Detect which cell encompasses the target text, then output its [x, y] center coordinate. 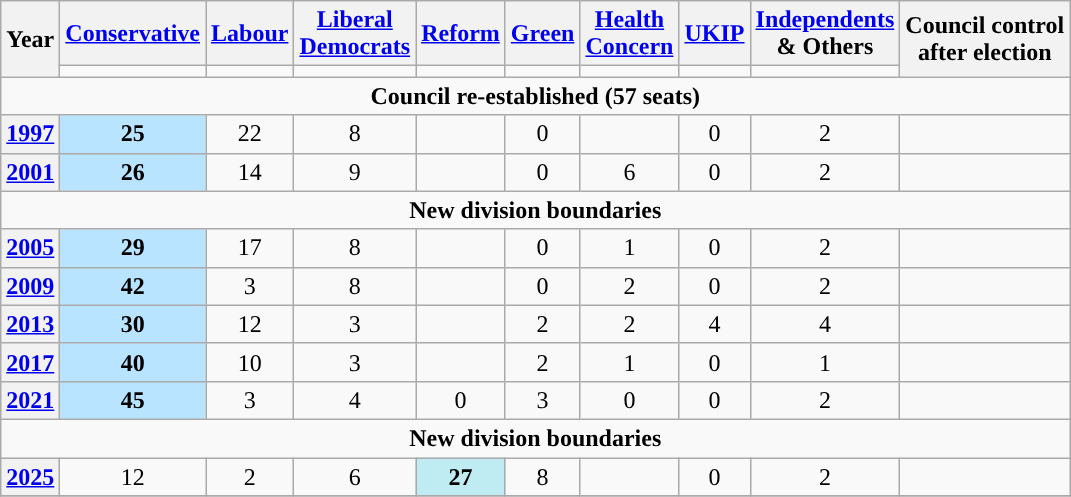
2021 [30, 400]
2013 [30, 324]
Liberal Democrats [355, 34]
9 [355, 172]
Conservative [133, 34]
Labour [250, 34]
HealthConcern [630, 34]
Independents& Others [825, 34]
Green [542, 34]
Council controlafter election [985, 39]
22 [250, 134]
Reform [461, 34]
26 [133, 172]
17 [250, 248]
42 [133, 286]
2009 [30, 286]
2005 [30, 248]
40 [133, 362]
27 [461, 477]
29 [133, 248]
Council re-established (57 seats) [536, 96]
2017 [30, 362]
14 [250, 172]
30 [133, 324]
UKIP [714, 34]
10 [250, 362]
2025 [30, 477]
2001 [30, 172]
25 [133, 134]
45 [133, 400]
Year [30, 39]
1997 [30, 134]
